Find where the given text appears and provide that cell's center as [X, Y] coordinate. 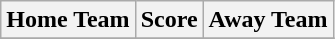
Home Team [68, 20]
Score [169, 20]
Away Team [268, 20]
